Scan for the cell matching the given text and deliver its (X, Y) coordinate at center. 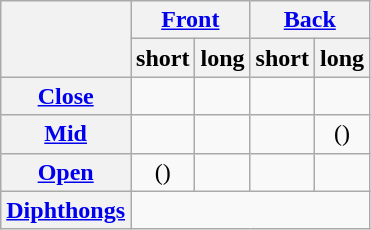
Front (190, 20)
Back (310, 20)
Close (66, 96)
Open (66, 172)
Diphthongs (66, 210)
Mid (66, 134)
